Locate the cell with the specified text and output its (x, y) center coordinate. 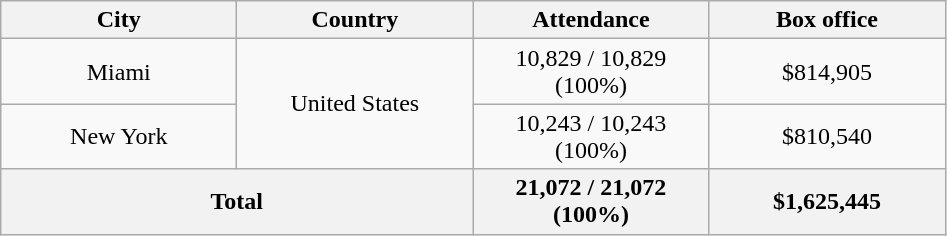
City (119, 20)
21,072 / 21,072 (100%) (591, 202)
$810,540 (827, 136)
Box office (827, 20)
Total (237, 202)
10,829 / 10,829 (100%) (591, 72)
$814,905 (827, 72)
New York (119, 136)
United States (355, 104)
Attendance (591, 20)
10,243 / 10,243 (100%) (591, 136)
Miami (119, 72)
$1,625,445 (827, 202)
Country (355, 20)
